Capture the cell that displays the provided text and extract its [x, y] central coordinate. 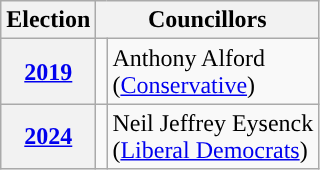
2019 [48, 72]
Anthony Alford(Conservative) [213, 72]
Election [48, 20]
Neil Jeffrey Eysenck(Liberal Democrats) [213, 136]
2024 [48, 136]
Councillors [208, 20]
